Determine the (X, Y) coordinate at the center of the cell enclosing the given text.  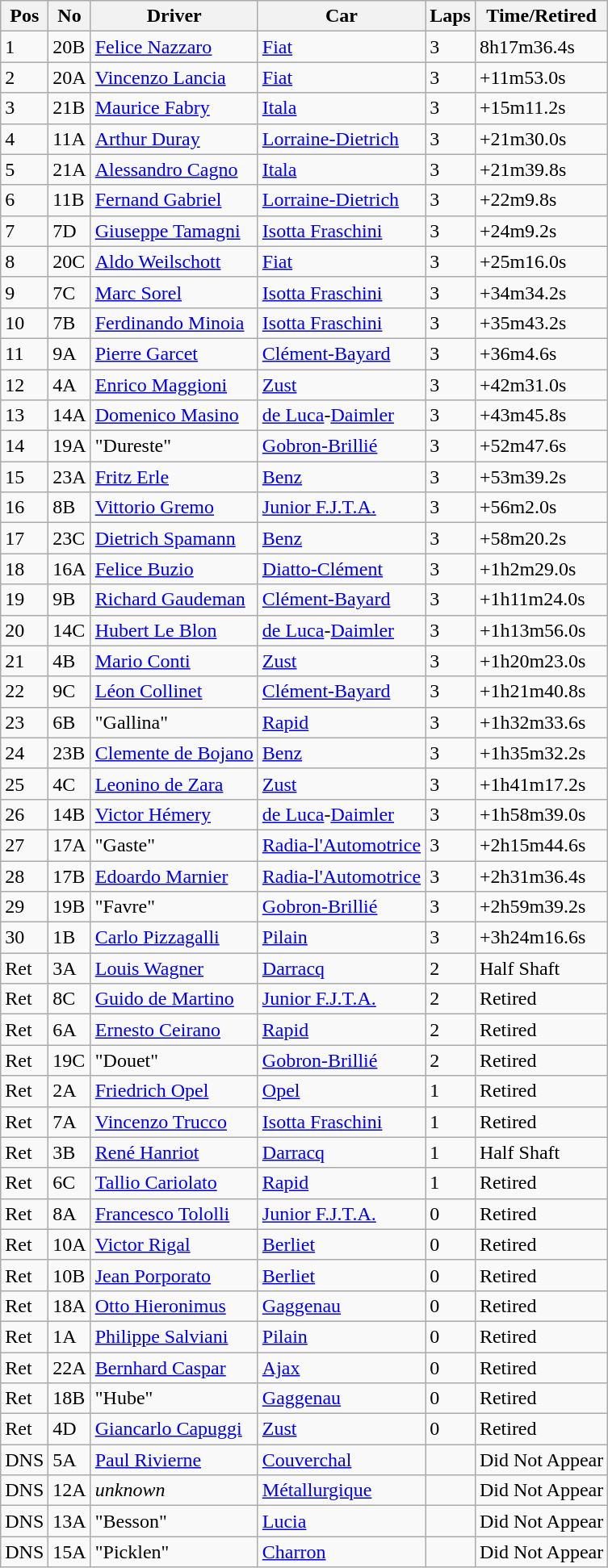
+2h31m36.4s (541, 876)
4A (69, 385)
4D (69, 1429)
Métallurgique (341, 1491)
11B (69, 200)
19B (69, 907)
Friedrich Opel (174, 1091)
Pos (24, 16)
+53m39.2s (541, 477)
René Hanriot (174, 1152)
Victor Hémery (174, 814)
Maurice Fabry (174, 108)
+36m4.6s (541, 353)
Leonino de Zara (174, 784)
Richard Gaudeman (174, 600)
+43m45.8s (541, 416)
7 (24, 231)
15A (69, 1552)
9 (24, 292)
+25m16.0s (541, 261)
22A (69, 1368)
+2h59m39.2s (541, 907)
13 (24, 416)
23B (69, 753)
+21m30.0s (541, 139)
7A (69, 1122)
Vittorio Gremo (174, 508)
Fernand Gabriel (174, 200)
Opel (341, 1091)
+1h58m39.0s (541, 814)
2A (69, 1091)
9C (69, 692)
3A (69, 968)
8B (69, 508)
28 (24, 876)
Felice Buzio (174, 569)
11 (24, 353)
Arthur Duray (174, 139)
"Picklen" (174, 1552)
29 (24, 907)
No (69, 16)
Giancarlo Capuggi (174, 1429)
7C (69, 292)
+3h24m16.6s (541, 938)
25 (24, 784)
Victor Rigal (174, 1244)
+1h32m33.6s (541, 722)
14C (69, 630)
+22m9.8s (541, 200)
14 (24, 446)
Lucia (341, 1521)
Aldo Weilschott (174, 261)
4B (69, 661)
Guido de Martino (174, 999)
Dietrich Spamann (174, 538)
Ajax (341, 1368)
"Besson" (174, 1521)
23A (69, 477)
19A (69, 446)
6C (69, 1183)
23C (69, 538)
9A (69, 353)
+1h13m56.0s (541, 630)
26 (24, 814)
4C (69, 784)
Ernesto Ceirano (174, 1030)
"Favre" (174, 907)
+1h21m40.8s (541, 692)
12A (69, 1491)
8h17m36.4s (541, 47)
21B (69, 108)
Marc Sorel (174, 292)
unknown (174, 1491)
Domenico Masino (174, 416)
14A (69, 416)
+1h35m32.2s (541, 753)
+42m31.0s (541, 385)
+58m20.2s (541, 538)
+1h2m29.0s (541, 569)
6 (24, 200)
5A (69, 1460)
Fritz Erle (174, 477)
30 (24, 938)
Alessandro Cagno (174, 169)
Giuseppe Tamagni (174, 231)
20C (69, 261)
Laps (451, 16)
Jean Porporato (174, 1275)
8A (69, 1214)
21A (69, 169)
Clemente de Bojano (174, 753)
27 (24, 845)
+15m11.2s (541, 108)
Charron (341, 1552)
Edoardo Marnier (174, 876)
17B (69, 876)
15 (24, 477)
1B (69, 938)
"Gallina" (174, 722)
Car (341, 16)
18A (69, 1306)
Diatto-Clément (341, 569)
13A (69, 1521)
+1h20m23.0s (541, 661)
7D (69, 231)
22 (24, 692)
"Dureste" (174, 446)
8C (69, 999)
Pierre Garcet (174, 353)
+1h41m17.2s (541, 784)
6A (69, 1030)
Driver (174, 16)
Time/Retired (541, 16)
16A (69, 569)
18 (24, 569)
+34m34.2s (541, 292)
Louis Wagner (174, 968)
+56m2.0s (541, 508)
9B (69, 600)
6B (69, 722)
19C (69, 1060)
+2h15m44.6s (541, 845)
+1h11m24.0s (541, 600)
Ferdinando Minoia (174, 323)
3B (69, 1152)
Enrico Maggioni (174, 385)
14B (69, 814)
Paul Rivierne (174, 1460)
12 (24, 385)
18B (69, 1399)
Tallio Cariolato (174, 1183)
24 (24, 753)
1A (69, 1336)
20B (69, 47)
10A (69, 1244)
20A (69, 77)
Felice Nazzaro (174, 47)
10 (24, 323)
Francesco Tololli (174, 1214)
8 (24, 261)
Léon Collinet (174, 692)
7B (69, 323)
+21m39.8s (541, 169)
Philippe Salviani (174, 1336)
Mario Conti (174, 661)
17 (24, 538)
Hubert Le Blon (174, 630)
+52m47.6s (541, 446)
10B (69, 1275)
Otto Hieronimus (174, 1306)
21 (24, 661)
Vincenzo Trucco (174, 1122)
16 (24, 508)
Carlo Pizzagalli (174, 938)
+35m43.2s (541, 323)
11A (69, 139)
+11m53.0s (541, 77)
Vincenzo Lancia (174, 77)
Bernhard Caspar (174, 1368)
20 (24, 630)
"Douet" (174, 1060)
"Gaste" (174, 845)
4 (24, 139)
19 (24, 600)
23 (24, 722)
5 (24, 169)
+24m9.2s (541, 231)
17A (69, 845)
"Hube" (174, 1399)
Couverchal (341, 1460)
